Find where the given text appears and provide that cell's center as [X, Y] coordinate. 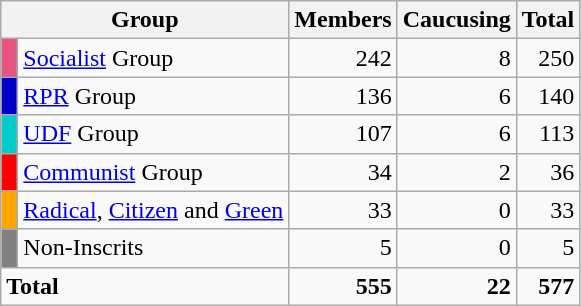
36 [548, 172]
Communist Group [154, 172]
Members [343, 20]
555 [343, 286]
140 [548, 96]
250 [548, 58]
Group [145, 20]
22 [456, 286]
34 [343, 172]
Non-Inscrits [154, 248]
577 [548, 286]
242 [343, 58]
Socialist Group [154, 58]
113 [548, 134]
107 [343, 134]
RPR Group [154, 96]
136 [343, 96]
8 [456, 58]
Caucusing [456, 20]
2 [456, 172]
Radical, Citizen and Green [154, 210]
UDF Group [154, 134]
